Extract the [x, y] coordinate from the center of the cell holding the provided text.  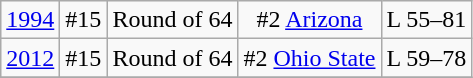
2012 [30, 58]
1994 [30, 20]
L 59–78 [426, 58]
L 55–81 [426, 20]
#2 Arizona [310, 20]
#2 Ohio State [310, 58]
